Determine the [x, y] coordinate at the center of the cell enclosing the given text.  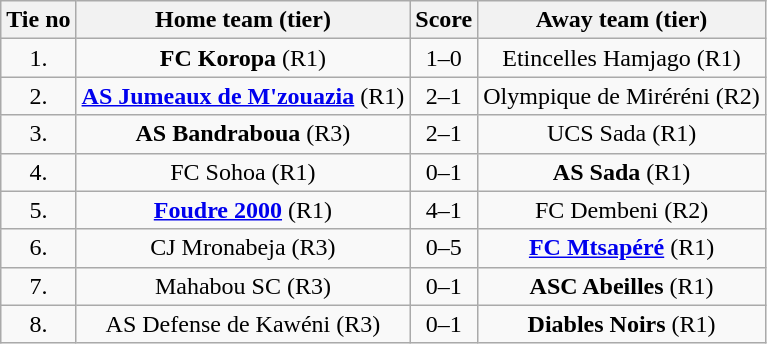
AS Sada (R1) [622, 172]
Away team (tier) [622, 20]
3. [38, 134]
4–1 [444, 210]
2. [38, 96]
Foudre 2000 (R1) [243, 210]
ASC Abeilles (R1) [622, 286]
AS Defense de Kawéni (R3) [243, 324]
0–5 [444, 248]
1. [38, 58]
6. [38, 248]
FC Sohoa (R1) [243, 172]
5. [38, 210]
Diables Noirs (R1) [622, 324]
CJ Mronabeja (R3) [243, 248]
AS Jumeaux de M'zouazia (R1) [243, 96]
Score [444, 20]
FC Mtsapéré (R1) [622, 248]
Home team (tier) [243, 20]
FC Koropa (R1) [243, 58]
7. [38, 286]
Etincelles Hamjago (R1) [622, 58]
4. [38, 172]
Mahabou SC (R3) [243, 286]
Tie no [38, 20]
UCS Sada (R1) [622, 134]
FC Dembeni (R2) [622, 210]
8. [38, 324]
1–0 [444, 58]
Olympique de Miréréni (R2) [622, 96]
AS Bandraboua (R3) [243, 134]
